Find where the given text appears and provide that cell's center as (x, y) coordinate. 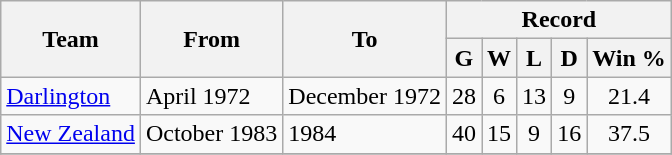
16 (570, 134)
Record (558, 20)
15 (500, 134)
13 (534, 96)
Win % (630, 58)
40 (464, 134)
D (570, 58)
October 1983 (211, 134)
28 (464, 96)
1984 (365, 134)
6 (500, 96)
37.5 (630, 134)
W (500, 58)
From (211, 39)
December 1972 (365, 96)
21.4 (630, 96)
G (464, 58)
Darlington (71, 96)
New Zealand (71, 134)
L (534, 58)
To (365, 39)
Team (71, 39)
April 1972 (211, 96)
